Return the [X, Y] coordinate for the center point of the cell that contains the specified text.  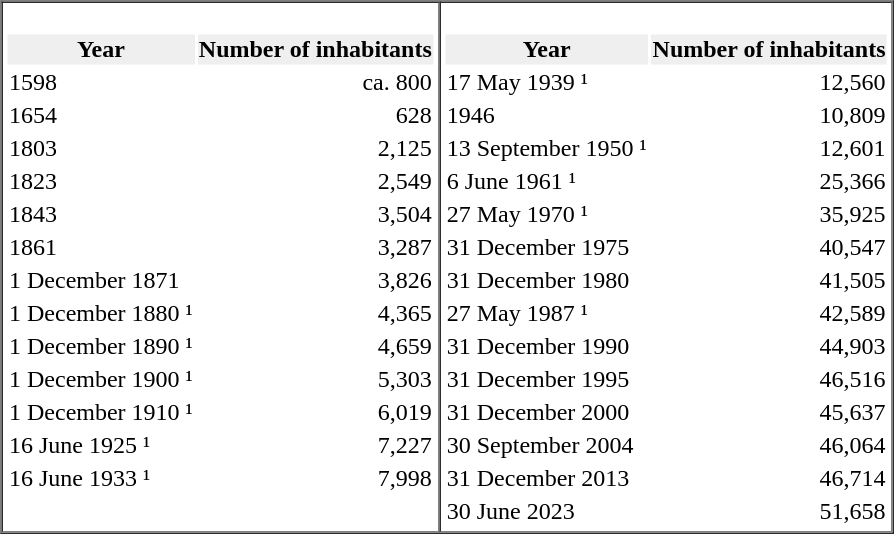
ca. 800 [315, 83]
16 June 1933 ¹ [102, 479]
25,366 [769, 181]
13 September 1950 ¹ [546, 149]
27 May 1970 ¹ [546, 215]
30 June 2023 [546, 511]
42,589 [769, 313]
31 December 1995 [546, 379]
2,549 [315, 181]
5,303 [315, 379]
1 December 1890 ¹ [102, 347]
1946 [546, 115]
46,064 [769, 445]
2,125 [315, 149]
30 September 2004 [546, 445]
3,504 [315, 215]
27 May 1987 ¹ [546, 313]
10,809 [769, 115]
31 December 1980 [546, 281]
31 December 1990 [546, 347]
1861 [102, 247]
31 December 2013 [546, 479]
31 December 1975 [546, 247]
51,658 [769, 511]
6,019 [315, 413]
41,505 [769, 281]
1 December 1900 ¹ [102, 379]
35,925 [769, 215]
12,560 [769, 83]
16 June 1925 ¹ [102, 445]
1803 [102, 149]
3,287 [315, 247]
7,998 [315, 479]
1823 [102, 181]
12,601 [769, 149]
7,227 [315, 445]
44,903 [769, 347]
17 May 1939 ¹ [546, 83]
1598 [102, 83]
628 [315, 115]
4,659 [315, 347]
1843 [102, 215]
31 December 2000 [546, 413]
4,365 [315, 313]
45,637 [769, 413]
3,826 [315, 281]
46,516 [769, 379]
6 June 1961 ¹ [546, 181]
1 December 1880 ¹ [102, 313]
40,547 [769, 247]
46,714 [769, 479]
1 December 1910 ¹ [102, 413]
1 December 1871 [102, 281]
1654 [102, 115]
